Find where the given text appears and provide that cell's center as (x, y) coordinate. 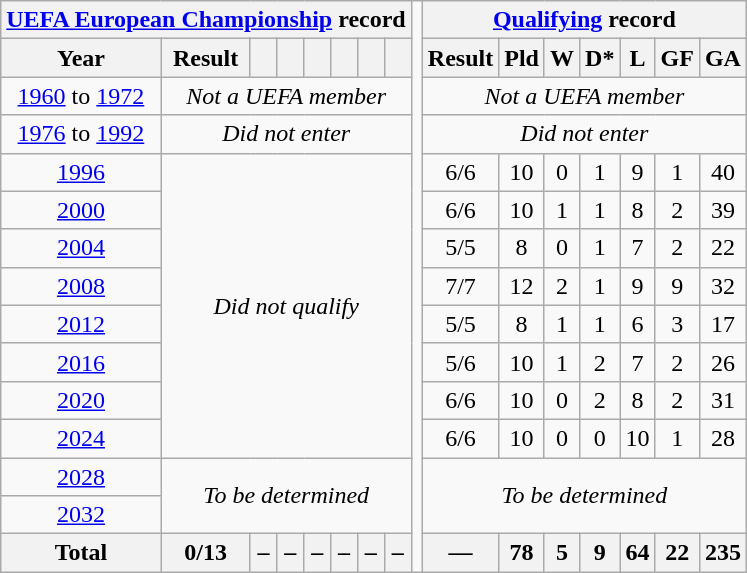
Did not qualify (286, 305)
2008 (81, 286)
26 (722, 362)
2024 (81, 438)
39 (722, 210)
1960 to 1972 (81, 96)
5/6 (460, 362)
UEFA European Championship record (206, 20)
Year (81, 58)
17 (722, 324)
31 (722, 400)
5 (562, 553)
0/13 (206, 553)
6 (638, 324)
GA (722, 58)
Total (81, 553)
2032 (81, 515)
2000 (81, 210)
2016 (81, 362)
7/7 (460, 286)
2020 (81, 400)
— (460, 553)
40 (722, 172)
L (638, 58)
1976 to 1992 (81, 134)
Pld (522, 58)
2004 (81, 248)
3 (677, 324)
W (562, 58)
Qualifying record (584, 20)
78 (522, 553)
2028 (81, 477)
D* (600, 58)
GF (677, 58)
28 (722, 438)
235 (722, 553)
2012 (81, 324)
1996 (81, 172)
12 (522, 286)
32 (722, 286)
64 (638, 553)
